From the cell containing the given text, extract its center point as (X, Y) coordinate. 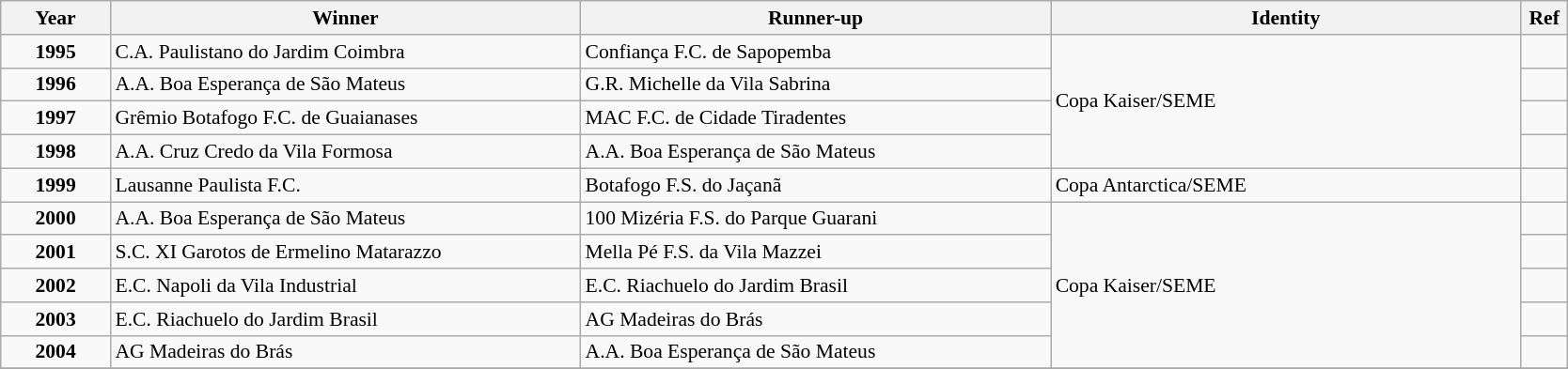
2004 (56, 352)
Ref (1544, 18)
Copa Antarctica/SEME (1286, 185)
1997 (56, 118)
1999 (56, 185)
100 Mizéria F.S. do Parque Guarani (816, 219)
E.C. Napoli da Vila Industrial (345, 285)
Grêmio Botafogo F.C. de Guaianases (345, 118)
1995 (56, 52)
S.C. XI Garotos de Ermelino Matarazzo (345, 253)
2001 (56, 253)
1996 (56, 85)
Lausanne Paulista F.C. (345, 185)
C.A. Paulistano do Jardim Coimbra (345, 52)
Winner (345, 18)
Runner-up (816, 18)
G.R. Michelle da Vila Sabrina (816, 85)
Year (56, 18)
Mella Pé F.S. da Vila Mazzei (816, 253)
2000 (56, 219)
Identity (1286, 18)
2003 (56, 319)
MAC F.C. de Cidade Tiradentes (816, 118)
A.A. Cruz Credo da Vila Formosa (345, 152)
1998 (56, 152)
Botafogo F.S. do Jaçanã (816, 185)
Confiança F.C. de Sapopemba (816, 52)
2002 (56, 285)
